Pinpoint the cell where the given text exists, returning its [X, Y] midpoint coordinate. 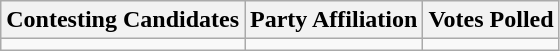
Votes Polled [491, 20]
Party Affiliation [334, 20]
Contesting Candidates [123, 20]
